Return the [X, Y] coordinate for the center point of the cell that contains the specified text.  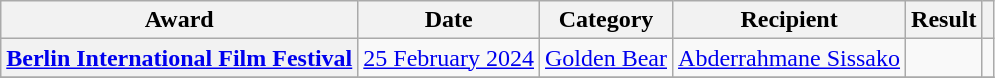
25 February 2024 [449, 58]
Result [944, 20]
Award [180, 20]
Golden Bear [606, 58]
Abderrahmane Sissako [790, 58]
Date [449, 20]
Category [606, 20]
Recipient [790, 20]
Berlin International Film Festival [180, 58]
